Scan for the cell matching the given text and deliver its [X, Y] coordinate at center. 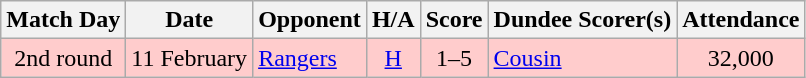
Cousin [582, 58]
Dundee Scorer(s) [582, 20]
2nd round [64, 58]
H [393, 58]
32,000 [741, 58]
Rangers [310, 58]
Score [454, 20]
1–5 [454, 58]
Opponent [310, 20]
Date [190, 20]
Attendance [741, 20]
11 February [190, 58]
H/A [393, 20]
Match Day [64, 20]
